Return (X, Y) of the center of cell containing provided text 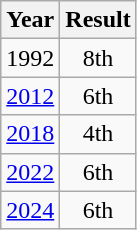
Result (98, 20)
8th (98, 58)
2018 (30, 134)
2012 (30, 96)
2024 (30, 210)
Year (30, 20)
4th (98, 134)
2022 (30, 172)
1992 (30, 58)
